Identify which cell holds the provided text, then report its (x, y) central coordinate. 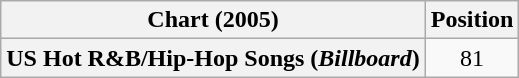
Position (472, 20)
US Hot R&B/Hip-Hop Songs (Billboard) (213, 58)
81 (472, 58)
Chart (2005) (213, 20)
